Provide the [X, Y] coordinate of the cell's center where the given text is located.  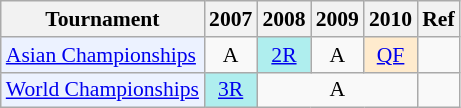
2008 [284, 19]
2010 [390, 19]
Tournament [102, 19]
2R [284, 55]
World Championships [102, 90]
QF [390, 55]
3R [230, 90]
2009 [338, 19]
Asian Championships [102, 55]
2007 [230, 19]
Ref [438, 19]
